Pinpoint the cell where the given text exists, returning its [X, Y] midpoint coordinate. 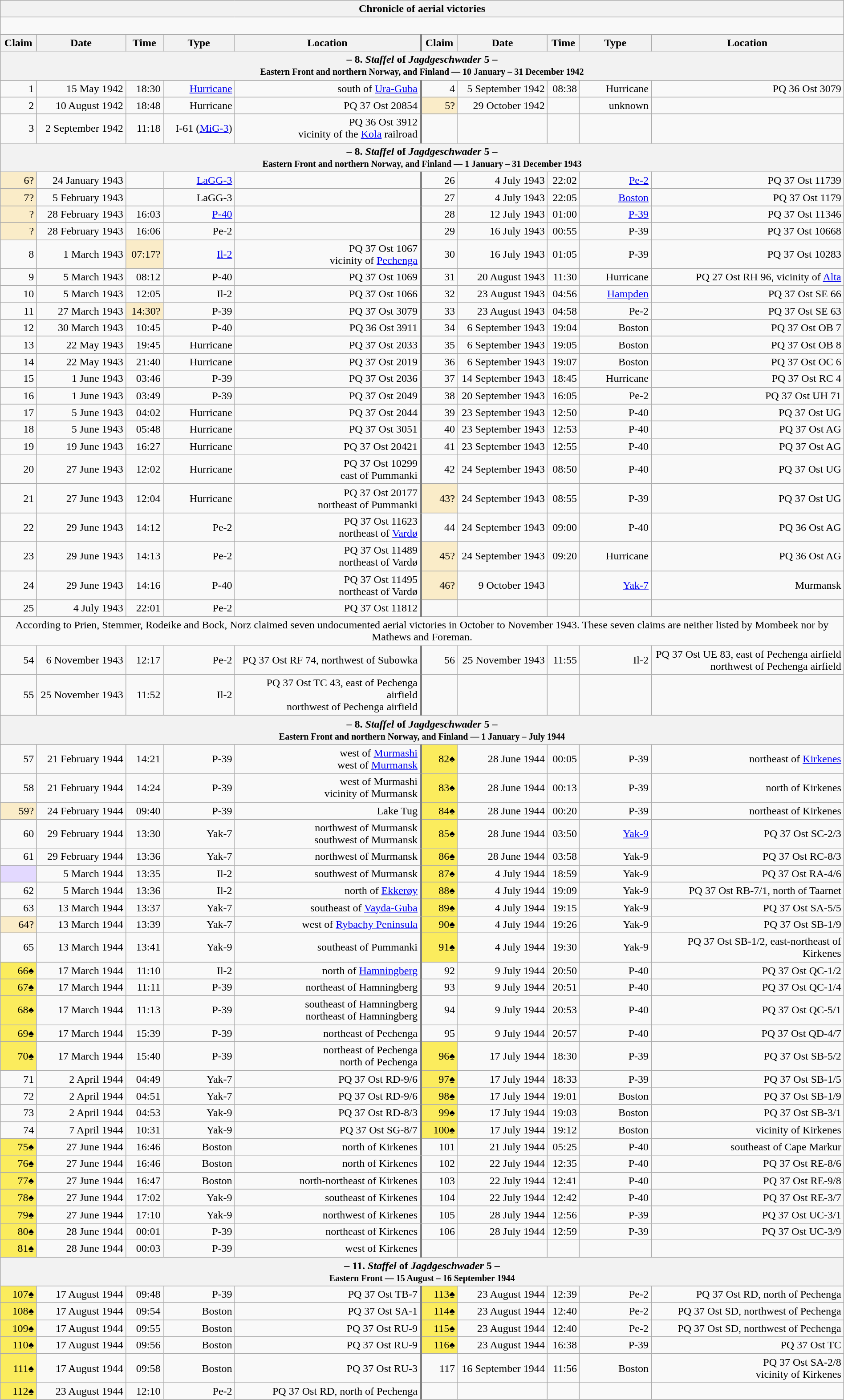
PQ 37 Ost RC-8/3 [748, 857]
PQ 37 Ost 2036 [328, 379]
southeast of Cape Markur [748, 1147]
92 [439, 971]
34 [439, 328]
20:51 [563, 987]
13:39 [144, 924]
70♠ [19, 1056]
19:01 [563, 1096]
– 8. Staffel of Jagdgeschwader 5 –Eastern Front and northern Norway, and Finland — 10 January – 31 December 1942 [422, 66]
103 [439, 1181]
13:35 [144, 874]
southeast of Pummanki [328, 947]
14:12 [144, 527]
2 [19, 105]
17 [19, 413]
21 [19, 498]
16 [19, 396]
20 [19, 469]
39 [439, 413]
south of Ura-Guba [328, 89]
PQ 37 Ost SC-2/3 [748, 834]
27 [439, 197]
114♠ [439, 1311]
09:58 [144, 1368]
I-61 (MiG-3) [199, 128]
PQ 37 Ost SA-1 [328, 1311]
– 8. Staffel of Jagdgeschwader 5 –Eastern Front and northern Norway, and Finland — 1 January – 31 December 1943 [422, 158]
PQ 37 Ost QC-1/4 [748, 987]
19:09 [563, 890]
PQ 37 Ost QD-4/7 [748, 1033]
16 September 1944 [503, 1368]
15:39 [144, 1033]
PQ 37 Ost SB-3/1 [748, 1113]
7 April 1944 [81, 1130]
PQ 37 Ost 20177 northeast of Pummanki [328, 498]
PQ 37 Ost TC 43, east of Pechenga airfield northwest of Pechenga airfield [328, 695]
81♠ [19, 1248]
14 September 1943 [503, 379]
northeast of Hamningberg [328, 987]
58 [19, 788]
PQ 37 Ost RD-8/3 [328, 1113]
12:10 [144, 1391]
43? [439, 498]
101 [439, 1147]
00:05 [563, 759]
82♠ [439, 759]
44 [439, 527]
105 [439, 1214]
35 [439, 345]
4 [439, 89]
PQ 37 Ost 1179 [748, 197]
PQ 37 Ost 10668 [748, 231]
northwest of Kirkenes [328, 1214]
18:45 [563, 379]
13 [19, 345]
PQ 37 Ost SB-1/2, east-northeast of Kirkenes [748, 947]
11:11 [144, 987]
113♠ [439, 1295]
16:05 [563, 396]
PQ 37 Ost 2049 [328, 396]
24 January 1943 [81, 180]
11:13 [144, 1010]
15 [19, 379]
PQ 37 Ost 1066 [328, 294]
west of Murmashiwest of Murmansk [328, 759]
14:30? [144, 311]
6 November 1943 [81, 660]
12:42 [563, 1198]
83♠ [439, 788]
14:21 [144, 759]
PQ 37 Ost RU-3 [328, 1368]
68♠ [19, 1010]
1 [19, 89]
00:13 [563, 788]
112♠ [19, 1391]
07:17? [144, 254]
PQ 37 Ost RE-8/6 [748, 1164]
1 March 1943 [81, 254]
04:51 [144, 1096]
12:05 [144, 294]
19 June 1943 [81, 446]
67♠ [19, 987]
24 February 1944 [81, 811]
13:41 [144, 947]
76♠ [19, 1164]
7? [19, 197]
04:58 [563, 311]
45? [439, 556]
01:00 [563, 214]
12:35 [563, 1164]
5 September 1942 [503, 89]
22:05 [563, 197]
14:13 [144, 556]
23 [19, 556]
03:49 [144, 396]
08:50 [563, 469]
unknown [615, 105]
10 [19, 294]
west of Murmashivicinity of Murmansk [328, 788]
74 [19, 1130]
72 [19, 1096]
30 [439, 254]
6? [19, 180]
01:05 [563, 254]
46? [439, 585]
vicinity of Kirkenes [748, 1130]
PQ 37 Ost 1067vicinity of Pechenga [328, 254]
PQ 37 Ost RC 4 [748, 379]
20 August 1943 [503, 277]
PQ 37 Ost 11495 northeast of Vardø [328, 585]
18 [19, 429]
85♠ [439, 834]
3 [19, 128]
PQ 37 Ost QC-1/2 [748, 971]
19 [19, 446]
8 [19, 254]
77♠ [19, 1181]
59? [19, 811]
09:55 [144, 1328]
09:56 [144, 1345]
PQ 37 Ost RF 74, northwest of Subowka [328, 660]
28 [439, 214]
73 [19, 1113]
PQ 37 Ost 20421 [328, 446]
104 [439, 1198]
21 July 1944 [503, 1147]
2 September 1942 [81, 128]
116♠ [439, 1345]
27 March 1943 [81, 311]
19:04 [563, 328]
11:18 [144, 128]
14:16 [144, 585]
90♠ [439, 924]
north of Ekkerøy [328, 890]
109♠ [19, 1328]
09:54 [144, 1311]
63 [19, 907]
19:05 [563, 345]
PQ 37 Ost 3079 [328, 311]
northeast of Pechenga [328, 1033]
11:30 [563, 277]
36 [439, 362]
PQ 37 Ost 11812 [328, 608]
14:24 [144, 788]
57 [19, 759]
18:48 [144, 105]
37 [439, 379]
09:20 [563, 556]
86♠ [439, 857]
– 8. Staffel of Jagdgeschwader 5 –Eastern Front and northern Norway, and Finland — 1 January – July 1944 [422, 730]
PQ 37 Ost QC-5/1 [748, 1010]
117 [439, 1368]
04:56 [563, 294]
PQ 37 Ost 20854 [328, 105]
north-northeast of Kirkenes [328, 1181]
12 July 1943 [503, 214]
71 [19, 1079]
19:03 [563, 1113]
64? [19, 924]
55 [19, 695]
– 11. Staffel of Jagdgeschwader 5 –Eastern Front — 15 August – 16 September 1944 [422, 1271]
89♠ [439, 907]
88♠ [439, 890]
32 [439, 294]
southwest of Murmansk [328, 874]
78♠ [19, 1198]
northwest of Murmansksouthwest of Murmansk [328, 834]
106 [439, 1231]
31 [439, 277]
11:55 [563, 660]
11 [19, 311]
11:56 [563, 1368]
11:52 [144, 695]
107♠ [19, 1295]
30 March 1943 [81, 328]
22:01 [144, 608]
00:20 [563, 811]
Chronicle of aerial victories [422, 9]
PQ 37 Ost 1069 [328, 277]
PQ 37 Ost 10283 [748, 254]
110♠ [19, 1345]
PQ 37 Ost SA-2/8vicinity of Kirkenes [748, 1368]
PQ 36 Ost 3911 [328, 328]
PQ 37 Ost UE 83, east of Pechenga airfield northwest of Pechenga airfield [748, 660]
12:59 [563, 1231]
PQ 37 Ost OC 6 [748, 362]
99♠ [439, 1113]
00:55 [563, 231]
Murmansk [748, 585]
04:53 [144, 1113]
PQ 37 Ost OB 7 [748, 328]
14 [19, 362]
northeast of Pechenganorth of Pechenga [328, 1056]
PQ 37 Ost SB-5/2 [748, 1056]
PQ 37 Ost 11739 [748, 180]
PQ 37 Ost 11623 northeast of Vardø [328, 527]
18:33 [563, 1079]
69♠ [19, 1033]
13:30 [144, 834]
10:31 [144, 1130]
12:17 [144, 660]
12:50 [563, 413]
PQ 27 Ost RH 96, vicinity of Alta [748, 277]
94 [439, 1010]
9 [19, 277]
41 [439, 446]
15 May 1942 [81, 89]
95 [439, 1033]
25 [19, 608]
16:27 [144, 446]
16:03 [144, 214]
66♠ [19, 971]
16:38 [563, 1345]
19:12 [563, 1130]
19:15 [563, 907]
42 [439, 469]
111♠ [19, 1368]
00:01 [144, 1231]
09:00 [563, 527]
12:53 [563, 429]
87♠ [439, 874]
79♠ [19, 1214]
93 [439, 987]
12 [19, 328]
21:40 [144, 362]
PQ 37 Ost RB-7/1, north of Taarnet [748, 890]
22 [19, 527]
05:25 [563, 1147]
08:38 [563, 89]
24 [19, 585]
20:53 [563, 1010]
PQ 37 Ost TC [748, 1345]
PQ 37 Ost 2033 [328, 345]
10:45 [144, 328]
29 October 1942 [503, 105]
18:59 [563, 874]
12:56 [563, 1214]
12:02 [144, 469]
12:04 [144, 498]
102 [439, 1164]
PQ 37 Ost 10299 east of Pummanki [328, 469]
19:07 [563, 362]
04:49 [144, 1079]
5 February 1943 [81, 197]
56 [439, 660]
91♠ [439, 947]
20 September 1943 [503, 396]
PQ 37 Ost 2019 [328, 362]
20:57 [563, 1033]
northwest of Murmansk [328, 857]
40 [439, 429]
19:30 [563, 947]
southeast of Hamningbergnortheast of Hamningberg [328, 1010]
84♠ [439, 811]
PQ 37 Ost SB-1/5 [748, 1079]
80♠ [19, 1231]
southeast of Kirkenes [328, 1198]
38 [439, 396]
10 August 1942 [81, 105]
PQ 37 Ost SG-8/7 [328, 1130]
108♠ [19, 1311]
03:46 [144, 379]
PQ 37 Ost 11489 northeast of Vardø [328, 556]
PQ 37 Ost UC-3/9 [748, 1231]
33 [439, 311]
17:02 [144, 1198]
03:58 [563, 857]
61 [19, 857]
29 [439, 231]
PQ 37 Ost 3051 [328, 429]
17:10 [144, 1214]
22:02 [563, 180]
Hampden [615, 294]
PQ 37 Ost SE 66 [748, 294]
PQ 36 Ost 3912vicinity of the Kola railroad [328, 128]
62 [19, 890]
9 October 1943 [503, 585]
12:55 [563, 446]
12:39 [563, 1295]
PQ 37 Ost RA-4/6 [748, 874]
09:48 [144, 1295]
5? [439, 105]
PQ 37 Ost SE 63 [748, 311]
00:03 [144, 1248]
54 [19, 660]
100♠ [439, 1130]
16:47 [144, 1181]
Lake Tug [328, 811]
08:55 [563, 498]
PQ 37 Ost UH 71 [748, 396]
southeast of Vayda-Guba [328, 907]
115♠ [439, 1328]
03:50 [563, 834]
04:02 [144, 413]
PQ 37 Ost SA-5/5 [748, 907]
08:12 [144, 277]
PQ 37 Ost RE-9/8 [748, 1181]
PQ 37 Ost UC-3/1 [748, 1214]
65 [19, 947]
PQ 37 Ost 2044 [328, 413]
PQ 37 Ost OB 8 [748, 345]
09:40 [144, 811]
13:37 [144, 907]
60 [19, 834]
north of Hamningberg [328, 971]
15:40 [144, 1056]
96♠ [439, 1056]
west of Rybachy Peninsula [328, 924]
26 [439, 180]
PQ 37 Ost 11346 [748, 214]
98♠ [439, 1096]
PQ 37 Ost TB-7 [328, 1295]
20:50 [563, 971]
75♠ [19, 1147]
PQ 37 Ost RE-3/7 [748, 1198]
97♠ [439, 1079]
11:10 [144, 971]
16:06 [144, 231]
19:26 [563, 924]
05:48 [144, 429]
12:41 [563, 1181]
PQ 36 Ost 3079 [748, 89]
19:45 [144, 345]
west of Kirkenes [328, 1248]
